From the cell containing the given text, extract its center point as (X, Y) coordinate. 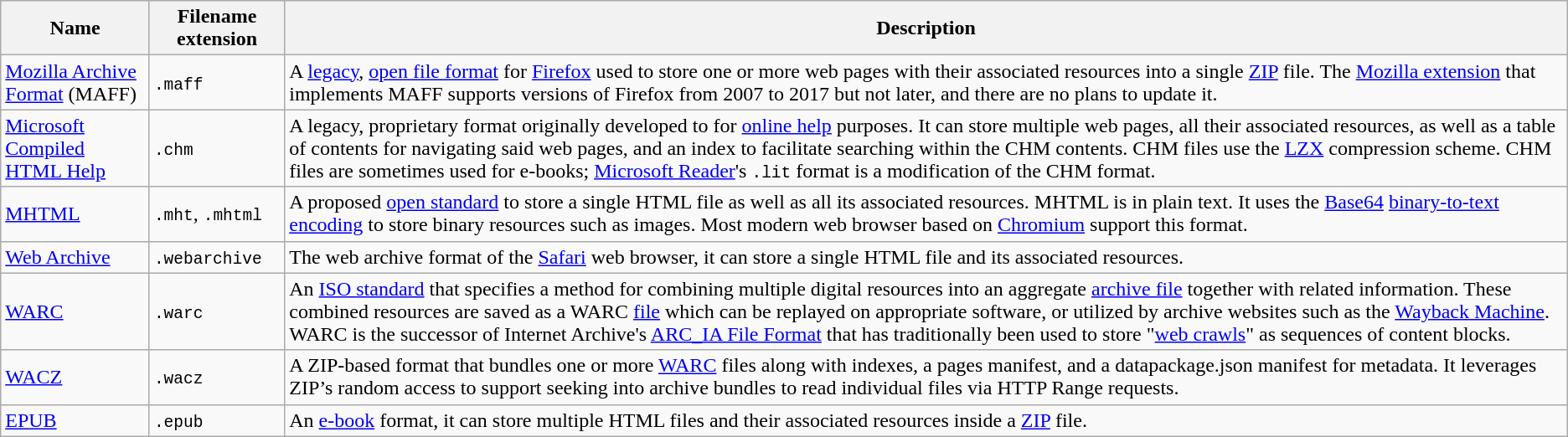
The web archive format of the Safari web browser, it can store a single HTML file and its associated resources. (926, 257)
WACZ (75, 377)
.webarchive (216, 257)
.warc (216, 311)
Web Archive (75, 257)
MHTML (75, 214)
.maff (216, 82)
Filename extension (216, 28)
EPUB (75, 420)
WARC (75, 311)
Mozilla Archive Format (MAFF) (75, 82)
Description (926, 28)
.chm (216, 148)
An e-book format, it can store multiple HTML files and their associated resources inside a ZIP file. (926, 420)
.wacz (216, 377)
Name (75, 28)
.epub (216, 420)
Microsoft Compiled HTML Help (75, 148)
.mht, .mhtml (216, 214)
